Determine the [X, Y] coordinate at the center of the cell enclosing the given text.  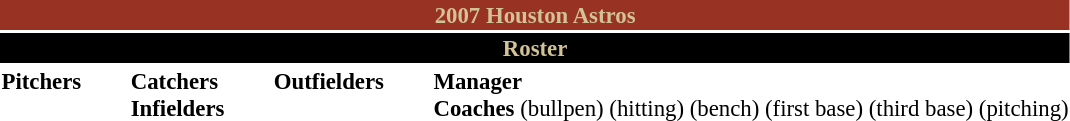
2007 Houston Astros [535, 15]
Roster [535, 48]
